Locate the cell with the specified text and output its [x, y] center coordinate. 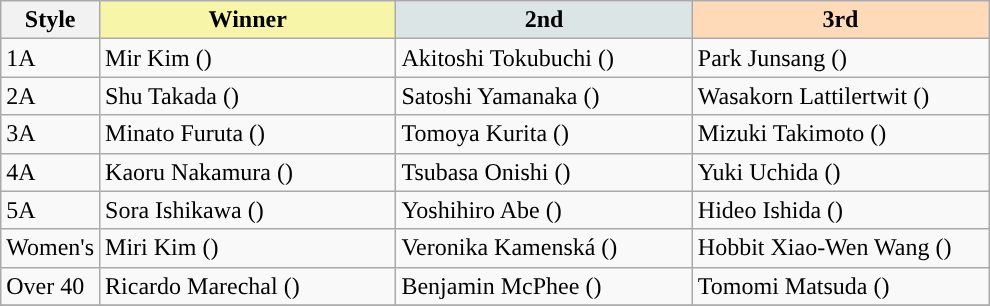
2A [50, 96]
Miri Kim () [248, 248]
Akitoshi Tokubuchi () [544, 58]
Wasakorn Lattilertwit () [840, 96]
4A [50, 172]
5A [50, 210]
Shu Takada () [248, 96]
Tomomi Matsuda () [840, 286]
Style [50, 20]
Benjamin McPhee () [544, 286]
Over 40 [50, 286]
2nd [544, 20]
Sora Ishikawa () [248, 210]
Hobbit Xiao-Wen Wang () [840, 248]
Mir Kim () [248, 58]
Yuki Uchida () [840, 172]
Mizuki Takimoto () [840, 134]
Tomoya Kurita () [544, 134]
Ricardo Marechal () [248, 286]
Veronika Kamenská () [544, 248]
3rd [840, 20]
Satoshi Yamanaka () [544, 96]
Hideo Ishida () [840, 210]
1A [50, 58]
Winner [248, 20]
Yoshihiro Abe () [544, 210]
Kaoru Nakamura () [248, 172]
Minato Furuta () [248, 134]
Park Junsang () [840, 58]
3A [50, 134]
Tsubasa Onishi () [544, 172]
Women's [50, 248]
